Locate the cell with the specified text and output its (x, y) center coordinate. 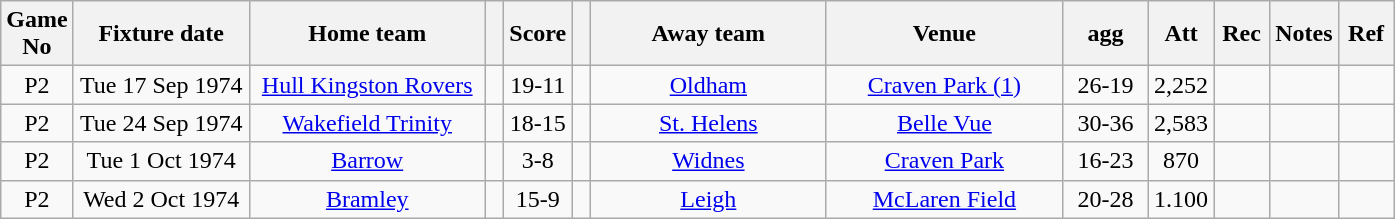
Wed 2 Oct 1974 (161, 199)
26-19 (1105, 85)
Tue 17 Sep 1974 (161, 85)
870 (1182, 161)
Notes (1304, 34)
St. Helens (708, 123)
Hull Kingston Rovers (367, 85)
3-8 (538, 161)
Tue 1 Oct 1974 (161, 161)
30-36 (1105, 123)
Belle Vue (944, 123)
1.100 (1182, 199)
Craven Park (1) (944, 85)
Att (1182, 34)
18-15 (538, 123)
Wakefield Trinity (367, 123)
Leigh (708, 199)
Home team (367, 34)
McLaren Field (944, 199)
2,583 (1182, 123)
Rec (1242, 34)
Fixture date (161, 34)
Game No (37, 34)
2,252 (1182, 85)
Craven Park (944, 161)
Ref (1366, 34)
Barrow (367, 161)
agg (1105, 34)
Away team (708, 34)
Score (538, 34)
15-9 (538, 199)
16-23 (1105, 161)
20-28 (1105, 199)
Oldham (708, 85)
Bramley (367, 199)
19-11 (538, 85)
Widnes (708, 161)
Tue 24 Sep 1974 (161, 123)
Venue (944, 34)
